Pinpoint the cell where the given text exists, returning its [x, y] midpoint coordinate. 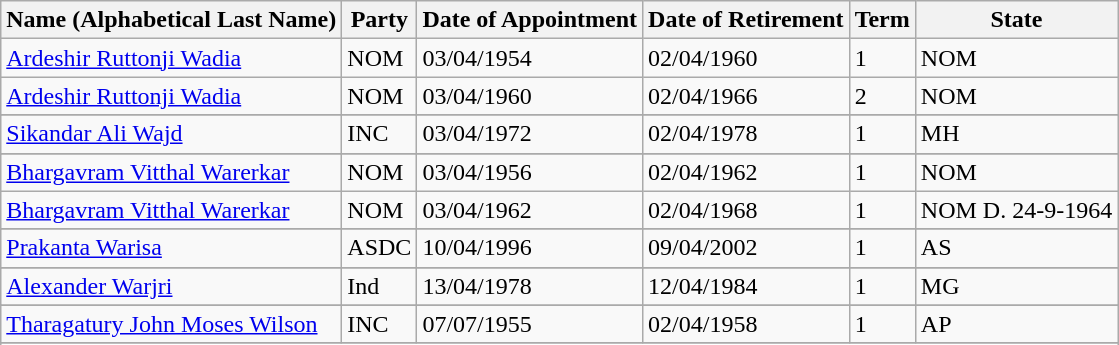
02/04/1962 [746, 172]
Term [882, 20]
10/04/1996 [530, 248]
AP [1016, 324]
Prakanta Warisa [172, 248]
ASDC [380, 248]
03/04/1960 [530, 96]
Party [380, 20]
02/04/1960 [746, 58]
AS [1016, 248]
2 [882, 96]
02/04/1966 [746, 96]
Alexander Warjri [172, 286]
02/04/1978 [746, 134]
02/04/1968 [746, 210]
07/07/1955 [530, 324]
NOM D. 24-9-1964 [1016, 210]
03/04/1972 [530, 134]
03/04/1956 [530, 172]
Date of Appointment [530, 20]
02/04/1958 [746, 324]
MG [1016, 286]
Tharagatury John Moses Wilson [172, 324]
Name (Alphabetical Last Name) [172, 20]
03/04/1962 [530, 210]
03/04/1954 [530, 58]
Sikandar Ali Wajd [172, 134]
12/04/1984 [746, 286]
State [1016, 20]
Ind [380, 286]
13/04/1978 [530, 286]
MH [1016, 134]
09/04/2002 [746, 248]
Date of Retirement [746, 20]
